Output the [x, y] coordinate of the center of the cell containing the given text.  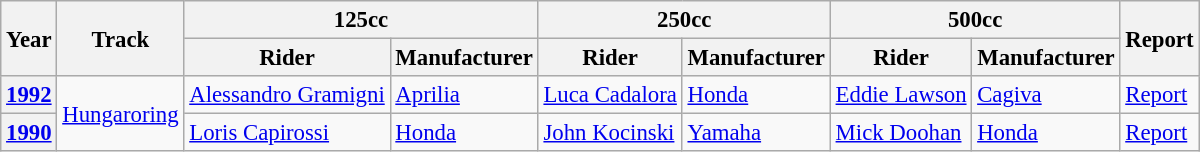
Year [29, 38]
Mick Doohan [901, 133]
Track [120, 38]
Cagiva [1046, 95]
Aprilia [464, 95]
John Kocinski [610, 133]
Eddie Lawson [901, 95]
125cc [361, 20]
Loris Capirossi [287, 133]
250cc [684, 20]
Hungaroring [120, 114]
Alessandro Gramigni [287, 95]
500cc [975, 20]
1992 [29, 95]
Yamaha [756, 133]
1990 [29, 133]
Luca Cadalora [610, 95]
